Return [X, Y] of the center of cell containing provided text 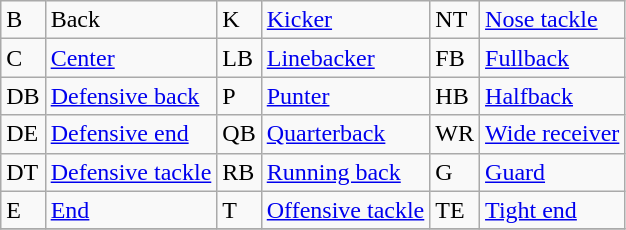
LB [239, 58]
Running back [346, 172]
DT [23, 172]
K [239, 20]
DE [23, 134]
NT [455, 20]
Tight end [552, 210]
Wide receiver [552, 134]
Back [131, 20]
WR [455, 134]
Punter [346, 96]
Guard [552, 172]
Nose tackle [552, 20]
QB [239, 134]
G [455, 172]
Defensive back [131, 96]
Defensive tackle [131, 172]
P [239, 96]
End [131, 210]
Halfback [552, 96]
RB [239, 172]
Linebacker [346, 58]
Quarterback [346, 134]
TE [455, 210]
Kicker [346, 20]
T [239, 210]
Offensive tackle [346, 210]
FB [455, 58]
Defensive end [131, 134]
Fullback [552, 58]
HB [455, 96]
B [23, 20]
C [23, 58]
DB [23, 96]
E [23, 210]
Center [131, 58]
